Search for the cell housing the specified text and yield its (x, y) center coordinate. 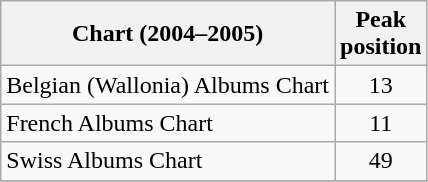
Swiss Albums Chart (168, 161)
Belgian (Wallonia) Albums Chart (168, 85)
13 (380, 85)
Peakposition (380, 34)
49 (380, 161)
11 (380, 123)
Chart (2004–2005) (168, 34)
French Albums Chart (168, 123)
